Output the [X, Y] coordinate of the center of the cell containing the given text.  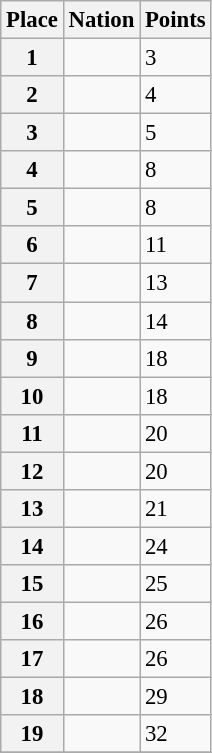
29 [176, 697]
9 [32, 358]
17 [32, 659]
10 [32, 396]
21 [176, 509]
Points [176, 20]
32 [176, 734]
1 [32, 58]
24 [176, 546]
2 [32, 95]
Place [32, 20]
16 [32, 621]
25 [176, 584]
19 [32, 734]
7 [32, 283]
Nation [101, 20]
12 [32, 471]
6 [32, 245]
15 [32, 584]
